Pinpoint the cell where the given text exists, returning its [x, y] midpoint coordinate. 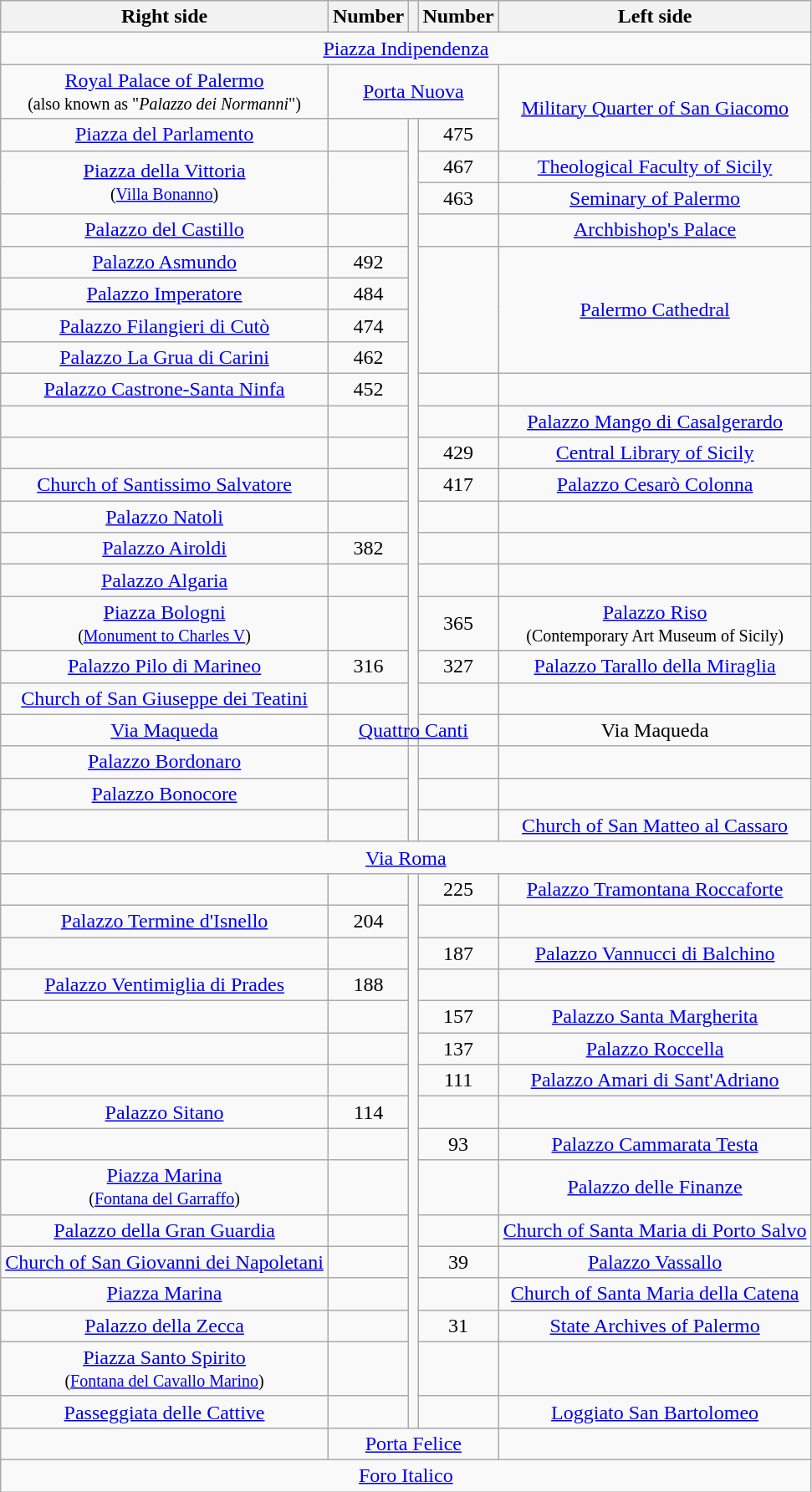
Palazzo Cammarata Testa [655, 1144]
Right side [165, 17]
Palazzo Roccella [655, 1049]
157 [458, 1017]
204 [368, 921]
Palazzo del Castillo [165, 230]
Palazzo Airoldi [165, 549]
Palazzo Imperatore [165, 294]
Palazzo Sitano [165, 1112]
Church of Santa Maria di Porto Salvo [655, 1230]
Palazzo della Zecca [165, 1326]
492 [368, 262]
Piazza Bologni(Monument to Charles V) [165, 624]
467 [458, 166]
Church of Santissimo Salvatore [165, 485]
327 [458, 667]
31 [458, 1326]
Palazzo Cesarò Colonna [655, 485]
429 [458, 453]
Foro Italico [406, 1475]
316 [368, 667]
Palazzo Santa Margherita [655, 1017]
Porta Nuova [413, 92]
452 [368, 389]
Piazza Santo Spirito(Fontana del Cavallo Marino) [165, 1368]
Palazzo Ventimiglia di Prades [165, 985]
Palazzo Mango di Casalgerardo [655, 421]
463 [458, 198]
Palazzo Filangieri di Cutò [165, 325]
Palazzo Bonocore [165, 794]
Archbishop's Palace [655, 230]
Piazza Marina [165, 1294]
Palazzo Riso(Contemporary Art Museum of Sicily) [655, 624]
382 [368, 549]
Passeggiata delle Cattive [165, 1412]
Palazzo Algaria [165, 580]
Via Roma [406, 857]
Central Library of Sicily [655, 453]
114 [368, 1112]
Left side [655, 17]
Palermo Cathedral [655, 309]
137 [458, 1049]
188 [368, 985]
474 [368, 325]
Military Quarter of San Giacomo [655, 107]
Piazza del Parlamento [165, 135]
Royal Palace of Palermo(also known as "Palazzo dei Normanni") [165, 92]
Church of Santa Maria della Catena [655, 1294]
Palazzo Termine d'Isnello [165, 921]
462 [368, 357]
Palazzo Pilo di Marineo [165, 667]
Palazzo Tarallo della Miraglia [655, 667]
Palazzo La Grua di Carini [165, 357]
39 [458, 1262]
Quattro Canti [413, 730]
475 [458, 135]
417 [458, 485]
Seminary of Palermo [655, 198]
484 [368, 294]
Palazzo Vannucci di Balchino [655, 953]
Palazzo Castrone-Santa Ninfa [165, 389]
Church of San Matteo al Cassaro [655, 825]
Porta Felice [413, 1443]
Palazzo Asmundo [165, 262]
187 [458, 953]
Piazza della Vittoria(Villa Bonanno) [165, 182]
Loggiato San Bartolomeo [655, 1412]
225 [458, 889]
Piazza Marina(Fontana del Garraffo) [165, 1188]
111 [458, 1081]
Palazzo Amari di Sant'Adriano [655, 1081]
State Archives of Palermo [655, 1326]
Palazzo Bordonaro [165, 762]
Church of San Giuseppe dei Teatini [165, 698]
Palazzo delle Finanze [655, 1188]
93 [458, 1144]
Piazza Indipendenza [406, 49]
Palazzo Tramontana Roccaforte [655, 889]
365 [458, 624]
Palazzo Vassallo [655, 1262]
Palazzo della Gran Guardia [165, 1230]
Church of San Giovanni dei Napoletani [165, 1262]
Palazzo Natoli [165, 517]
Theological Faculty of Sicily [655, 166]
